Scan for the cell matching the given text and deliver its (x, y) coordinate at center. 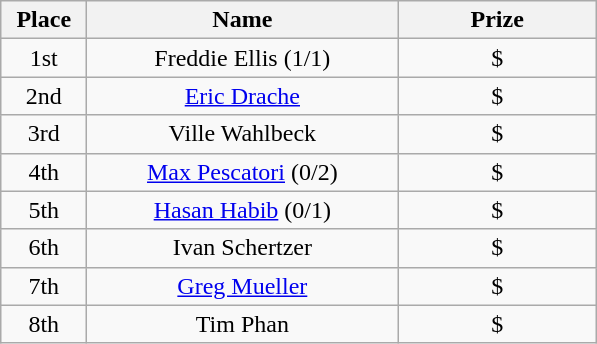
2nd (44, 96)
3rd (44, 134)
Place (44, 20)
Freddie Ellis (1/1) (242, 58)
5th (44, 210)
7th (44, 286)
Tim Phan (242, 324)
Prize (498, 20)
Ivan Schertzer (242, 248)
1st (44, 58)
6th (44, 248)
Eric Drache (242, 96)
Name (242, 20)
8th (44, 324)
4th (44, 172)
Greg Mueller (242, 286)
Hasan Habib (0/1) (242, 210)
Ville Wahlbeck (242, 134)
Max Pescatori (0/2) (242, 172)
